Find where the given text appears and provide that cell's center as (x, y) coordinate. 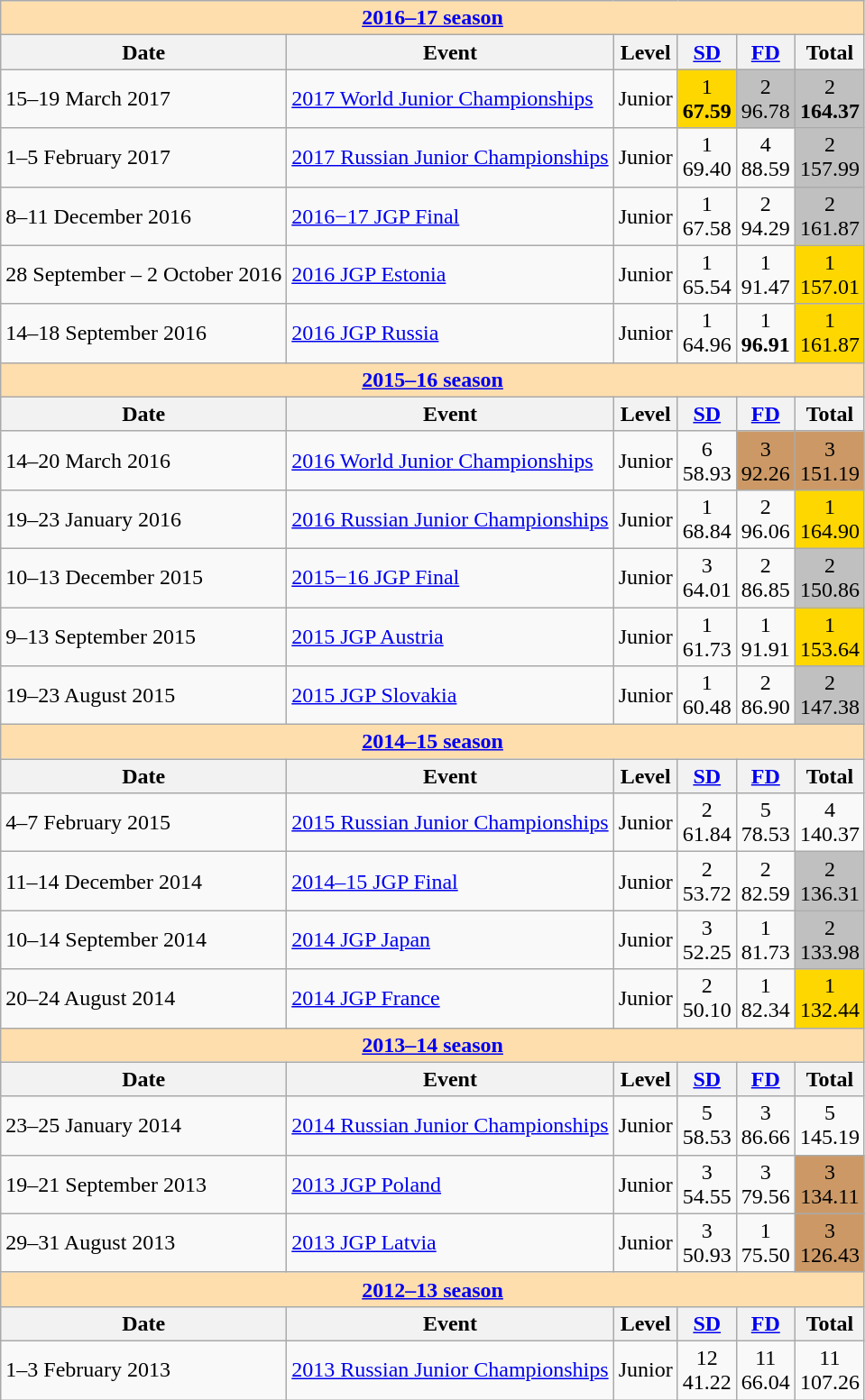
11–14 December 2014 (144, 882)
1–5 February 2017 (144, 157)
2 164.37 (830, 99)
23–25 January 2014 (144, 1125)
2 94.29 (765, 216)
2013 JGP Poland (450, 1185)
2 61.84 (707, 822)
2 161.87 (830, 216)
2014 Russian Junior Championships (450, 1125)
2016 JGP Estonia (450, 274)
2 82.59 (765, 882)
2 53.72 (707, 882)
2016 World Junior Championships (450, 460)
1 153.64 (830, 636)
2014 JGP Japan (450, 939)
3 64.01 (707, 577)
2014–15 season (433, 742)
19–23 August 2015 (144, 696)
1 75.50 (765, 1242)
2014–15 JGP Final (450, 882)
15–19 March 2017 (144, 99)
5 145.19 (830, 1125)
2 136.31 (830, 882)
10–14 September 2014 (144, 939)
3 52.25 (707, 939)
1 161.87 (830, 334)
3 151.19 (830, 460)
2 86.90 (765, 696)
2 96.06 (765, 519)
11 107.26 (830, 1370)
1 164.90 (830, 519)
4 140.37 (830, 822)
1 91.47 (765, 274)
3 50.93 (707, 1242)
1 61.73 (707, 636)
3 86.66 (765, 1125)
3 126.43 (830, 1242)
2015−16 JGP Final (450, 577)
5 78.53 (765, 822)
2017 Russian Junior Championships (450, 157)
1 69.40 (707, 157)
2 50.10 (707, 999)
2015 Russian Junior Championships (450, 822)
1 64.96 (707, 334)
2016 JGP Russia (450, 334)
1 60.48 (707, 696)
2015 JGP Slovakia (450, 696)
2 133.98 (830, 939)
2 157.99 (830, 157)
14–20 March 2016 (144, 460)
3 54.55 (707, 1185)
2017 World Junior Championships (450, 99)
1 81.73 (765, 939)
2016−17 JGP Final (450, 216)
14–18 September 2016 (144, 334)
2014 JGP France (450, 999)
1 82.34 (765, 999)
2013 JGP Latvia (450, 1242)
4–7 February 2015 (144, 822)
8–11 December 2016 (144, 216)
2 147.38 (830, 696)
2 86.85 (765, 577)
1 67.58 (707, 216)
1 157.01 (830, 274)
19–21 September 2013 (144, 1185)
1 65.54 (707, 274)
2015 JGP Austria (450, 636)
20–24 August 2014 (144, 999)
9–13 September 2015 (144, 636)
2 96.78 (765, 99)
5 58.53 (707, 1125)
28 September – 2 October 2016 (144, 274)
12 41.22 (707, 1370)
6 58.93 (707, 460)
2013 Russian Junior Championships (450, 1370)
2016 Russian Junior Championships (450, 519)
4 88.59 (765, 157)
1 132.44 (830, 999)
2016–17 season (433, 18)
2 150.86 (830, 577)
1–3 February 2013 (144, 1370)
2012–13 season (433, 1289)
3 79.56 (765, 1185)
1 96.91 (765, 334)
3 92.26 (765, 460)
1 91.91 (765, 636)
2015–16 season (433, 380)
1 68.84 (707, 519)
1 67.59 (707, 99)
2013–14 season (433, 1045)
29–31 August 2013 (144, 1242)
11 66.04 (765, 1370)
10–13 December 2015 (144, 577)
19–23 January 2016 (144, 519)
3 134.11 (830, 1185)
